Identify which cell holds the provided text, then report its (x, y) central coordinate. 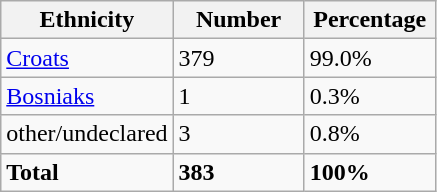
Percentage (370, 20)
Bosniaks (87, 96)
100% (370, 172)
0.8% (370, 134)
Total (87, 172)
1 (238, 96)
3 (238, 134)
other/undeclared (87, 134)
Croats (87, 58)
379 (238, 58)
Ethnicity (87, 20)
383 (238, 172)
Number (238, 20)
99.0% (370, 58)
0.3% (370, 96)
